Return the (x, y) coordinate for the center point of the cell that contains the specified text.  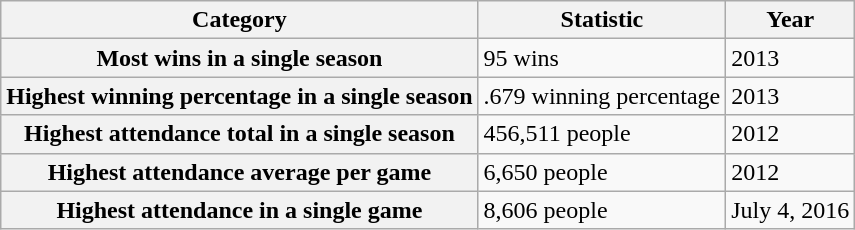
Most wins in a single season (240, 58)
95 wins (602, 58)
Highest attendance average per game (240, 172)
.679 winning percentage (602, 96)
Statistic (602, 20)
6,650 people (602, 172)
Highest attendance in a single game (240, 210)
Category (240, 20)
Year (790, 20)
Highest winning percentage in a single season (240, 96)
July 4, 2016 (790, 210)
Highest attendance total in a single season (240, 134)
456,511 people (602, 134)
8,606 people (602, 210)
